Find where the given text appears and provide that cell's center as (x, y) coordinate. 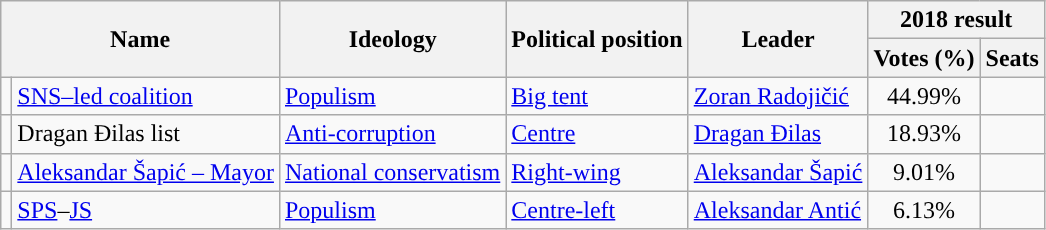
18.93% (924, 134)
Dragan Đilas (778, 134)
Centre-left (597, 210)
Big tent (597, 96)
Votes (%) (924, 58)
SPS–JS (146, 210)
Right-wing (597, 172)
SNS–led coalition (146, 96)
Aleksandar Antić (778, 210)
Dragan Đilas list (146, 134)
National conservatism (392, 172)
Anti-corruption (392, 134)
6.13% (924, 210)
Aleksandar Šapić – Mayor (146, 172)
Ideology (392, 39)
44.99% (924, 96)
Seats (1012, 58)
Centre (597, 134)
Aleksandar Šapić (778, 172)
Political position (597, 39)
2018 result (956, 20)
9.01% (924, 172)
Name (140, 39)
Zoran Radojičić (778, 96)
Leader (778, 39)
